Extract the [X, Y] coordinate from the center of the cell holding the provided text.  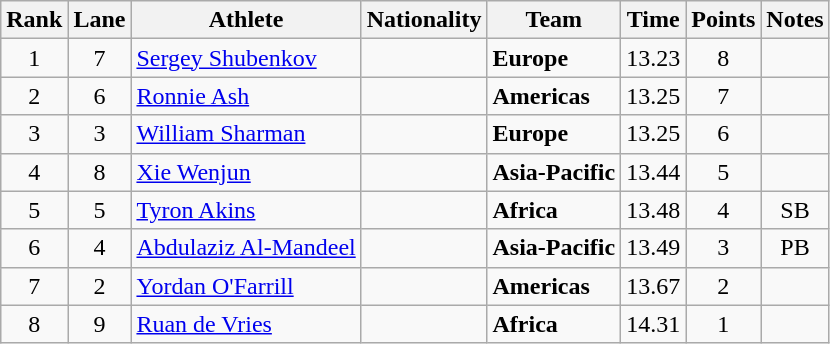
14.31 [654, 324]
Sergey Shubenkov [246, 58]
Points [724, 20]
13.48 [654, 210]
Ruan de Vries [246, 324]
13.67 [654, 286]
Rank [34, 20]
Abdulaziz Al-Mandeel [246, 248]
Xie Wenjun [246, 172]
13.49 [654, 248]
William Sharman [246, 134]
13.44 [654, 172]
Notes [795, 20]
Time [654, 20]
Nationality [424, 20]
Yordan O'Farrill [246, 286]
Team [554, 20]
Ronnie Ash [246, 96]
SB [795, 210]
Athlete [246, 20]
9 [100, 324]
Tyron Akins [246, 210]
Lane [100, 20]
13.23 [654, 58]
PB [795, 248]
